Detect which cell encompasses the target text, then output its [X, Y] center coordinate. 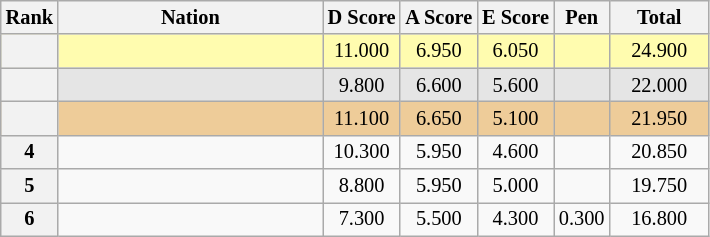
0.300 [582, 219]
20.850 [659, 152]
5 [30, 186]
A Score [438, 17]
10.300 [362, 152]
19.750 [659, 186]
6.050 [516, 51]
D Score [362, 17]
4.600 [516, 152]
4 [30, 152]
6.600 [438, 85]
24.900 [659, 51]
11.000 [362, 51]
22.000 [659, 85]
Nation [190, 17]
5.000 [516, 186]
Rank [30, 17]
21.950 [659, 118]
7.300 [362, 219]
Pen [582, 17]
9.800 [362, 85]
Total [659, 17]
5.500 [438, 219]
8.800 [362, 186]
11.100 [362, 118]
5.100 [516, 118]
5.600 [516, 85]
6.650 [438, 118]
4.300 [516, 219]
6.950 [438, 51]
6 [30, 219]
E Score [516, 17]
16.800 [659, 219]
